Search for the cell housing the specified text and yield its [x, y] center coordinate. 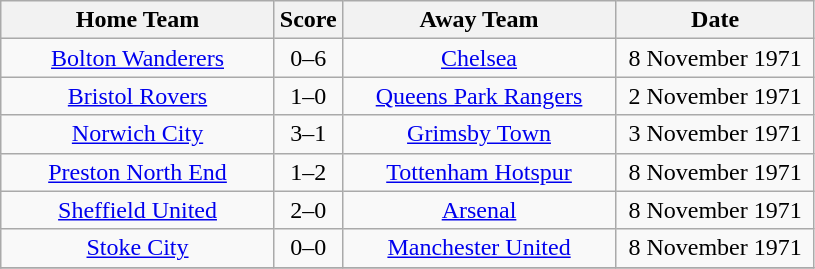
2 November 1971 [716, 96]
1–2 [308, 172]
Manchester United [479, 248]
Bristol Rovers [138, 96]
Date [716, 20]
Arsenal [479, 210]
Tottenham Hotspur [479, 172]
3–1 [308, 134]
Preston North End [138, 172]
Bolton Wanderers [138, 58]
Chelsea [479, 58]
0–6 [308, 58]
Score [308, 20]
Grimsby Town [479, 134]
Home Team [138, 20]
Sheffield United [138, 210]
Stoke City [138, 248]
2–0 [308, 210]
3 November 1971 [716, 134]
Queens Park Rangers [479, 96]
Away Team [479, 20]
1–0 [308, 96]
0–0 [308, 248]
Norwich City [138, 134]
